Output the (X, Y) coordinate of the center of the cell containing the given text.  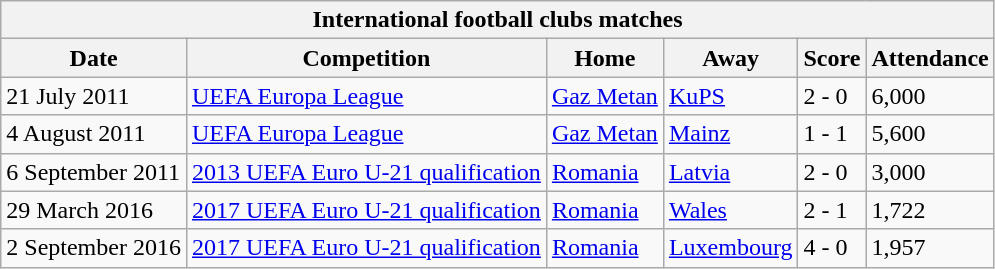
1,957 (930, 248)
6,000 (930, 96)
21 July 2011 (94, 96)
Luxembourg (730, 248)
4 - 0 (832, 248)
Away (730, 58)
3,000 (930, 172)
1 - 1 (832, 134)
Competition (366, 58)
Mainz (730, 134)
Score (832, 58)
KuPS (730, 96)
2 September 2016 (94, 248)
6 September 2011 (94, 172)
Latvia (730, 172)
2013 UEFA Euro U-21 qualification (366, 172)
4 August 2011 (94, 134)
International football clubs matches (498, 20)
Attendance (930, 58)
Wales (730, 210)
1,722 (930, 210)
Home (604, 58)
Date (94, 58)
5,600 (930, 134)
2 - 1 (832, 210)
29 March 2016 (94, 210)
